Determine the [X, Y] coordinate at the center of the cell enclosing the given text.  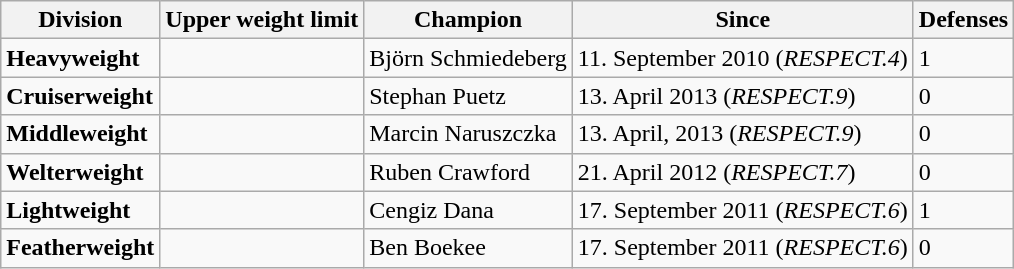
Defenses [963, 20]
Ruben Crawford [468, 172]
Heavyweight [80, 58]
21. April 2012 (RESPECT.7) [742, 172]
Division [80, 20]
Ben Boekee [468, 248]
Marcin Naruszczka [468, 134]
Featherweight [80, 248]
Cruiserweight [80, 96]
Middleweight [80, 134]
11. September 2010 (RESPECT.4) [742, 58]
Björn Schmiedeberg [468, 58]
Champion [468, 20]
Cengiz Dana [468, 210]
Lightweight [80, 210]
Upper weight limit [262, 20]
Stephan Puetz [468, 96]
13. April, 2013 (RESPECT.9) [742, 134]
Welterweight [80, 172]
Since [742, 20]
13. April 2013 (RESPECT.9) [742, 96]
